Scan for the cell matching the given text and deliver its (X, Y) coordinate at center. 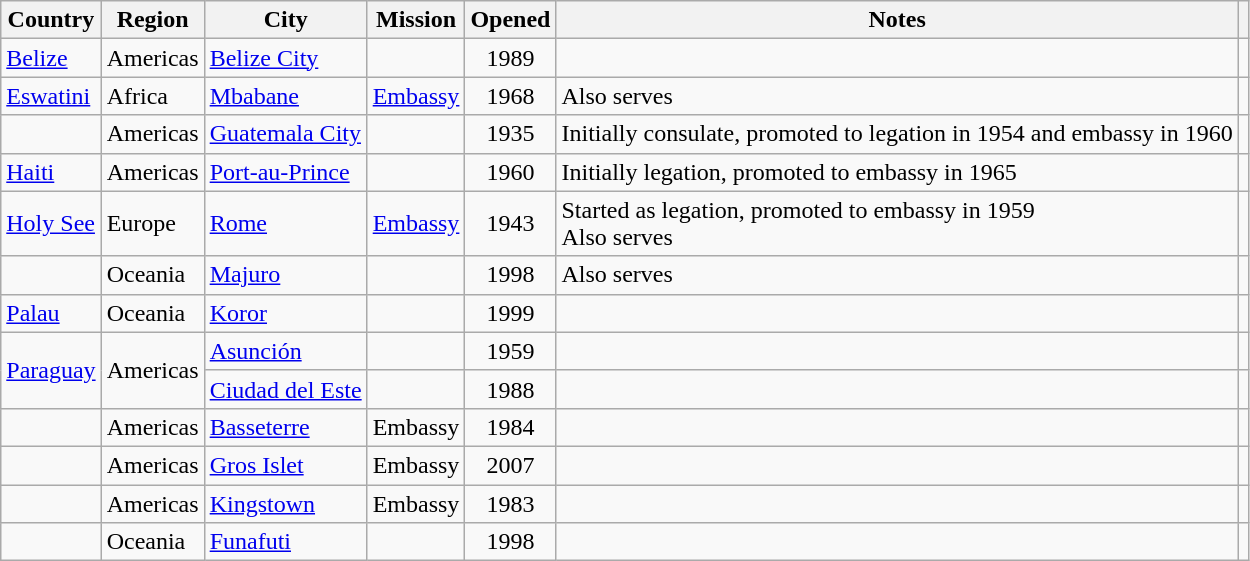
1935 (510, 134)
Started as legation, promoted to embassy in 1959Also serves (897, 224)
Belize (51, 58)
2007 (510, 465)
1989 (510, 58)
Asunción (286, 351)
1943 (510, 224)
1999 (510, 313)
Eswatini (51, 96)
1968 (510, 96)
Africa (152, 96)
Belize City (286, 58)
Basseterre (286, 427)
Palau (51, 313)
Funafuti (286, 542)
Rome (286, 224)
Mission (416, 20)
1960 (510, 172)
Europe (152, 224)
Port-au-Prince (286, 172)
Initially legation, promoted to embassy in 1965 (897, 172)
Haiti (51, 172)
City (286, 20)
Opened (510, 20)
Holy See (51, 224)
Paraguay (51, 370)
1959 (510, 351)
Initially consulate, promoted to legation in 1954 and embassy in 1960 (897, 134)
Koror (286, 313)
1983 (510, 503)
Guatemala City (286, 134)
Country (51, 20)
Gros Islet (286, 465)
Ciudad del Este (286, 389)
Notes (897, 20)
1988 (510, 389)
Kingstown (286, 503)
1984 (510, 427)
Majuro (286, 275)
Region (152, 20)
Mbabane (286, 96)
